From the cell containing the given text, extract its center point as (X, Y) coordinate. 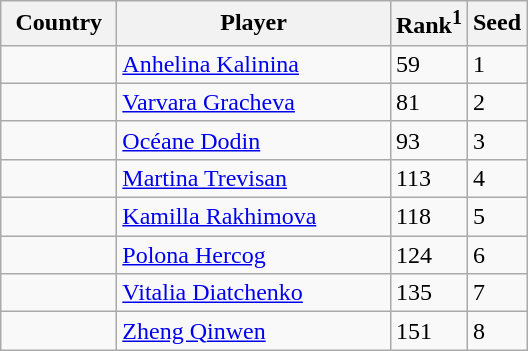
Varvara Gracheva (254, 102)
113 (428, 178)
93 (428, 140)
5 (496, 217)
Polona Hercog (254, 255)
124 (428, 255)
81 (428, 102)
Rank1 (428, 24)
Zheng Qinwen (254, 331)
Anhelina Kalinina (254, 64)
151 (428, 331)
2 (496, 102)
59 (428, 64)
Player (254, 24)
Kamilla Rakhimova (254, 217)
1 (496, 64)
8 (496, 331)
Océane Dodin (254, 140)
Vitalia Diatchenko (254, 293)
118 (428, 217)
7 (496, 293)
Seed (496, 24)
Martina Trevisan (254, 178)
4 (496, 178)
3 (496, 140)
Country (59, 24)
6 (496, 255)
135 (428, 293)
